Scan for the cell matching the given text and deliver its [X, Y] coordinate at center. 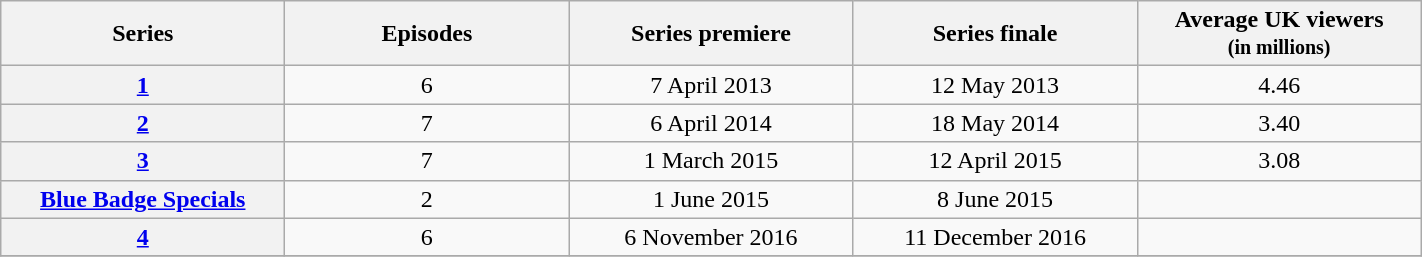
Series [143, 34]
8 June 2015 [995, 199]
Average UK viewers (in millions) [1279, 34]
4.46 [1279, 85]
1 June 2015 [711, 199]
12 April 2015 [995, 161]
7 April 2013 [711, 85]
6 November 2016 [711, 237]
Series finale [995, 34]
4 [143, 237]
6 April 2014 [711, 123]
1 [143, 85]
11 December 2016 [995, 237]
Episodes [427, 34]
18 May 2014 [995, 123]
Blue Badge Specials [143, 199]
3 [143, 161]
1 March 2015 [711, 161]
3.40 [1279, 123]
Series premiere [711, 34]
12 May 2013 [995, 85]
3.08 [1279, 161]
